Extract the (X, Y) coordinate from the center of the cell holding the provided text.  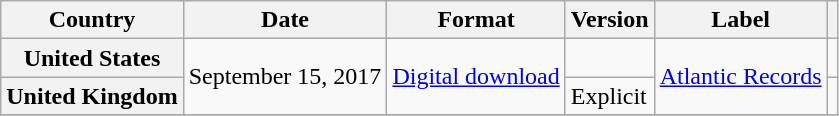
Date (285, 20)
Version (610, 20)
Format (476, 20)
Country (92, 20)
United Kingdom (92, 96)
Explicit (610, 96)
Digital download (476, 77)
United States (92, 58)
Label (740, 20)
September 15, 2017 (285, 77)
Atlantic Records (740, 77)
